From the cell containing the given text, extract its center point as (X, Y) coordinate. 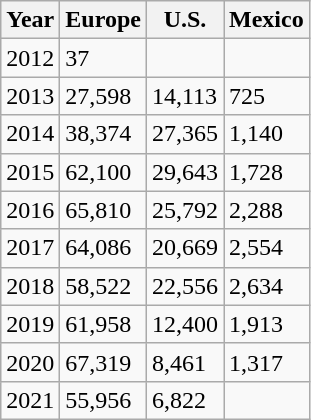
2020 (30, 362)
2019 (30, 324)
67,319 (104, 362)
27,598 (104, 96)
2,634 (267, 286)
14,113 (184, 96)
37 (104, 58)
2015 (30, 172)
1,140 (267, 134)
22,556 (184, 286)
25,792 (184, 210)
2014 (30, 134)
2013 (30, 96)
55,956 (104, 400)
27,365 (184, 134)
2016 (30, 210)
1,728 (267, 172)
1,913 (267, 324)
725 (267, 96)
20,669 (184, 248)
2017 (30, 248)
2018 (30, 286)
8,461 (184, 362)
U.S. (184, 20)
38,374 (104, 134)
29,643 (184, 172)
2021 (30, 400)
64,086 (104, 248)
2012 (30, 58)
6,822 (184, 400)
65,810 (104, 210)
2,288 (267, 210)
58,522 (104, 286)
62,100 (104, 172)
Mexico (267, 20)
12,400 (184, 324)
Europe (104, 20)
1,317 (267, 362)
2,554 (267, 248)
Year (30, 20)
61,958 (104, 324)
